Determine the (x, y) coordinate at the center of the cell enclosing the given text.  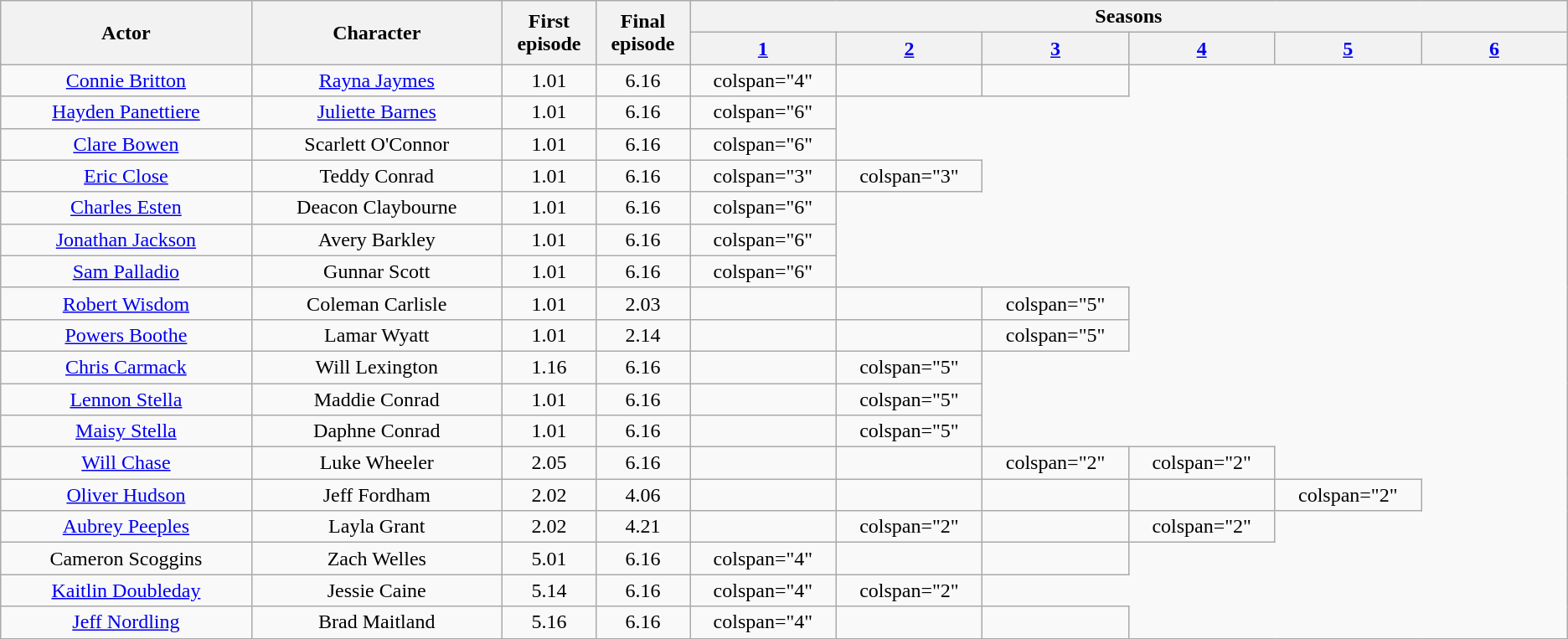
Avery Barkley (377, 240)
Luke Wheeler (377, 463)
Jonathan Jackson (126, 240)
Seasons (1129, 17)
2.03 (642, 303)
Lamar Wyatt (377, 335)
1.16 (549, 367)
Daphne Conrad (377, 431)
Oliver Hudson (126, 495)
5.01 (549, 559)
Robert Wisdom (126, 303)
5.14 (549, 590)
2 (910, 49)
Powers Boothe (126, 335)
6 (1494, 49)
Jessie Caine (377, 590)
Maisy Stella (126, 431)
4 (1201, 49)
First episode (549, 33)
Rayna Jaymes (377, 80)
Deacon Claybourne (377, 208)
Hayden Panettiere (126, 112)
Cameron Scoggins (126, 559)
Chris Carmack (126, 367)
Actor (126, 33)
Sam Palladio (126, 271)
Teddy Conrad (377, 176)
Character (377, 33)
Lennon Stella (126, 399)
Jeff Nordling (126, 622)
Aubrey Peeples (126, 527)
Zach Welles (377, 559)
Brad Maitland (377, 622)
4.06 (642, 495)
3 (1055, 49)
2.05 (549, 463)
5 (1349, 49)
Juliette Barnes (377, 112)
Will Lexington (377, 367)
Gunnar Scott (377, 271)
Charles Esten (126, 208)
Maddie Conrad (377, 399)
Coleman Carlisle (377, 303)
Connie Britton (126, 80)
Scarlett O'Connor (377, 144)
Clare Bowen (126, 144)
Will Chase (126, 463)
5.16 (549, 622)
Eric Close (126, 176)
4.21 (642, 527)
Final episode (642, 33)
Layla Grant (377, 527)
1 (764, 49)
2.14 (642, 335)
Kaitlin Doubleday (126, 590)
Jeff Fordham (377, 495)
